For the text-containing cell, return its midpoint in (x, y) coordinate format. 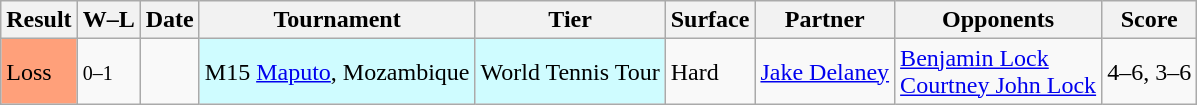
Date (170, 20)
Result (39, 20)
Tier (570, 20)
0–1 (108, 72)
Opponents (998, 20)
Benjamin Lock Courtney John Lock (998, 72)
4–6, 3–6 (1150, 72)
W–L (108, 20)
Loss (39, 72)
Partner (825, 20)
Tournament (337, 20)
World Tennis Tour (570, 72)
Hard (710, 72)
M15 Maputo, Mozambique (337, 72)
Score (1150, 20)
Surface (710, 20)
Jake Delaney (825, 72)
